Return (X, Y) of the center of cell containing provided text 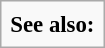
See also: (52, 24)
